From the cell containing the given text, extract its center point as [x, y] coordinate. 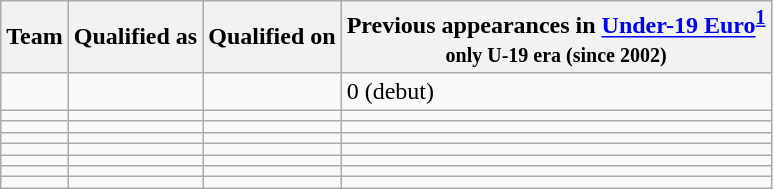
Team [35, 37]
Previous appearances in Under-19 Euro1only U-19 era (since 2002) [556, 37]
0 (debut) [556, 91]
Qualified on [272, 37]
Qualified as [135, 37]
